Detect which cell encompasses the target text, then output its (x, y) center coordinate. 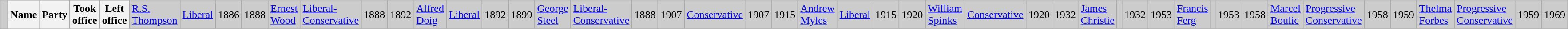
Name (24, 15)
Thelma Forbes (1435, 15)
R.S. Thompson (155, 15)
James Christie (1098, 15)
1886 (228, 15)
Francis Ferg (1193, 15)
William Spinks (945, 15)
George Steel (552, 15)
Marcel Boulic (1285, 15)
Alfred Doig (430, 15)
Left office (115, 15)
Took office (84, 15)
Ernest Wood (284, 15)
1899 (521, 15)
Andrew Myles (818, 15)
Party (55, 15)
1969 (1554, 15)
